Search for the cell housing the specified text and yield its (x, y) center coordinate. 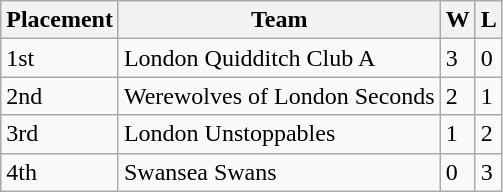
1st (60, 58)
Placement (60, 20)
London Quidditch Club A (279, 58)
Swansea Swans (279, 172)
Team (279, 20)
L (488, 20)
W (458, 20)
2nd (60, 96)
Werewolves of London Seconds (279, 96)
4th (60, 172)
3rd (60, 134)
London Unstoppables (279, 134)
